Find where the given text appears and provide that cell's center as [X, Y] coordinate. 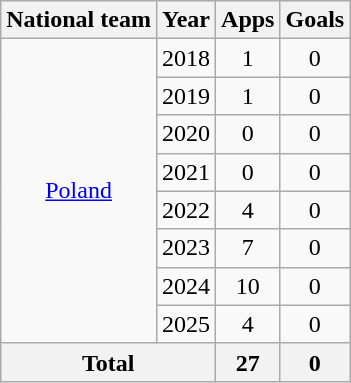
Year [186, 20]
2020 [186, 134]
Poland [79, 191]
2019 [186, 96]
2021 [186, 172]
2024 [186, 286]
Goals [315, 20]
2018 [186, 58]
Apps [248, 20]
2022 [186, 210]
7 [248, 248]
Total [108, 362]
10 [248, 286]
2023 [186, 248]
2025 [186, 324]
National team [79, 20]
27 [248, 362]
